Capture the cell that displays the provided text and extract its [x, y] central coordinate. 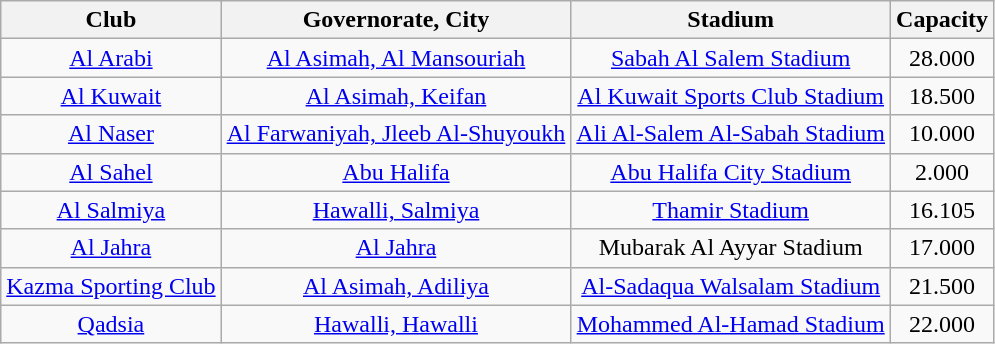
28.000 [942, 58]
Hawalli, Salmiya [396, 210]
Al Naser [111, 134]
Abu Halifa City Stadium [731, 172]
Al Salmiya [111, 210]
Al Arabi [111, 58]
Capacity [942, 20]
Kazma Sporting Club [111, 286]
22.000 [942, 324]
Mubarak Al Ayyar Stadium [731, 248]
Hawalli, Hawalli [396, 324]
Al Asimah, Adiliya [396, 286]
Al Farwaniyah, Jleeb Al-Shuyoukh [396, 134]
2.000 [942, 172]
Al Sahel [111, 172]
Qadsia [111, 324]
21.500 [942, 286]
10.000 [942, 134]
Al Asimah, Keifan [396, 96]
17.000 [942, 248]
Stadium [731, 20]
Al Kuwait [111, 96]
Al Kuwait Sports Club Stadium [731, 96]
Al-Sadaqua Walsalam Stadium [731, 286]
Governorate, City [396, 20]
Al Asimah, Al Mansouriah [396, 58]
Thamir Stadium [731, 210]
Sabah Al Salem Stadium [731, 58]
Mohammed Al-Hamad Stadium [731, 324]
16.105 [942, 210]
18.500 [942, 96]
Abu Halifa [396, 172]
Ali Al-Salem Al-Sabah Stadium [731, 134]
Club [111, 20]
